Scan for the cell matching the given text and deliver its (x, y) coordinate at center. 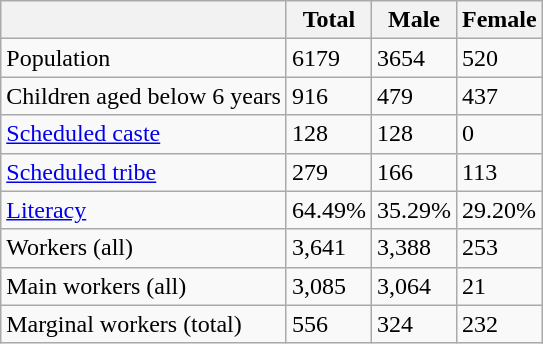
Scheduled caste (144, 134)
437 (500, 96)
3,064 (414, 286)
Children aged below 6 years (144, 96)
Marginal workers (total) (144, 324)
3,641 (328, 248)
113 (500, 172)
64.49% (328, 210)
3,085 (328, 286)
3654 (414, 58)
916 (328, 96)
Population (144, 58)
556 (328, 324)
232 (500, 324)
21 (500, 286)
279 (328, 172)
Female (500, 20)
Literacy (144, 210)
35.29% (414, 210)
479 (414, 96)
29.20% (500, 210)
3,388 (414, 248)
0 (500, 134)
Main workers (all) (144, 286)
Total (328, 20)
324 (414, 324)
166 (414, 172)
520 (500, 58)
253 (500, 248)
Scheduled tribe (144, 172)
Male (414, 20)
Workers (all) (144, 248)
6179 (328, 58)
